Return the (X, Y) coordinate for the center point of the cell that contains the specified text.  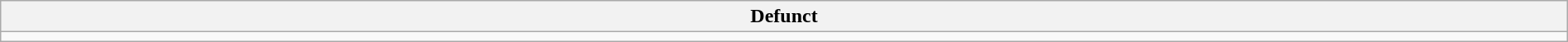
Defunct (784, 16)
